Search for the cell housing the specified text and yield its (X, Y) center coordinate. 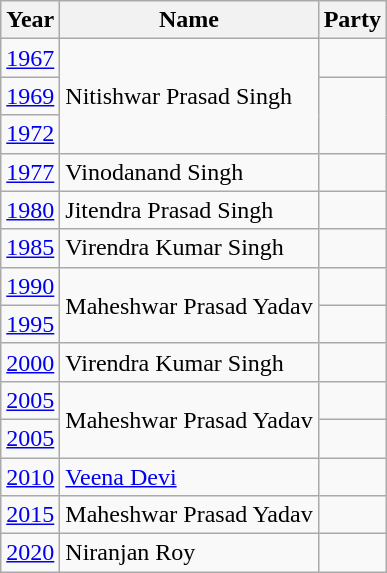
2020 (30, 553)
Party (352, 20)
Jitendra Prasad Singh (189, 210)
Niranjan Roy (189, 553)
1995 (30, 324)
Year (30, 20)
1980 (30, 210)
1967 (30, 58)
2000 (30, 362)
1990 (30, 286)
Name (189, 20)
1985 (30, 248)
Vinodanand Singh (189, 172)
2010 (30, 477)
Nitishwar Prasad Singh (189, 96)
Veena Devi (189, 477)
1969 (30, 96)
1972 (30, 134)
2015 (30, 515)
1977 (30, 172)
